Detect which cell encompasses the target text, then output its (x, y) center coordinate. 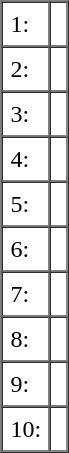
6: (26, 248)
4: (26, 158)
3: (26, 114)
2: (26, 68)
10: (26, 428)
7: (26, 294)
8: (26, 338)
9: (26, 384)
1: (26, 24)
5: (26, 204)
